Return the [X, Y] coordinate for the center point of the cell that contains the specified text.  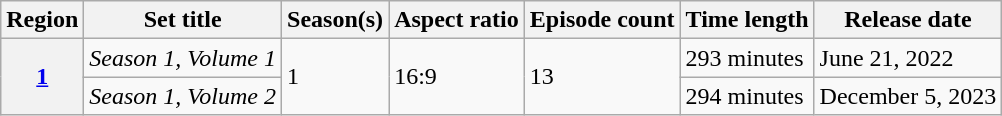
294 minutes [747, 96]
Season 1, Volume 2 [183, 96]
Season 1, Volume 1 [183, 58]
Set title [183, 20]
Season(s) [336, 20]
13 [602, 77]
Region [42, 20]
December 5, 2023 [908, 96]
Episode count [602, 20]
16:9 [457, 77]
June 21, 2022 [908, 58]
Time length [747, 20]
293 minutes [747, 58]
Aspect ratio [457, 20]
Release date [908, 20]
